Detect which cell encompasses the target text, then output its [X, Y] center coordinate. 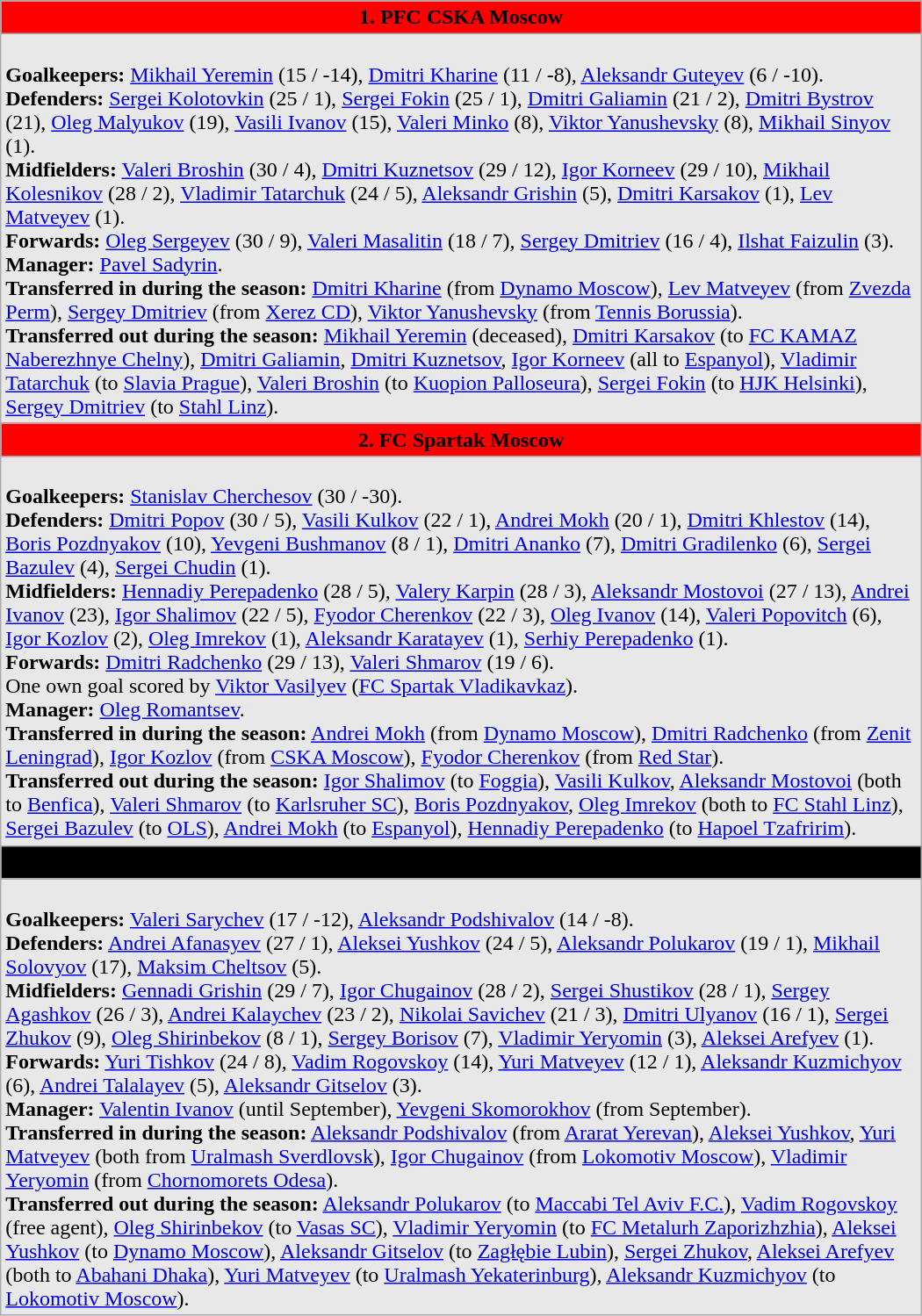
2. FC Spartak Moscow [461, 440]
3. FC Torpedo Moscow [461, 862]
1. PFC CSKA Moscow [461, 18]
